Provide the [X, Y] coordinate of the cell's center where the given text is located.  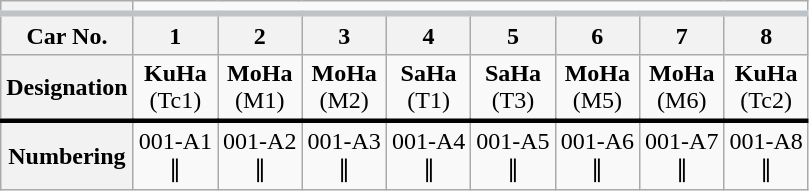
4 [428, 34]
001-A2∥ [260, 155]
7 [682, 34]
MoHa (M1) [260, 88]
1 [175, 34]
MoHa (M6) [682, 88]
001-A6∥ [597, 155]
001-A7∥ [682, 155]
3 [344, 34]
2 [260, 34]
Designation [67, 88]
MoHa (M2) [344, 88]
8 [766, 34]
SaHa (T3) [513, 88]
001-A5∥ [513, 155]
6 [597, 34]
KuHa (Tc2) [766, 88]
MoHa (M5) [597, 88]
001-A4∥ [428, 155]
5 [513, 34]
Car No. [67, 34]
Numbering [67, 155]
SaHa (T1) [428, 88]
001-A8∥ [766, 155]
001-A3∥ [344, 155]
KuHa (Tc1) [175, 88]
001-A1∥ [175, 155]
